Return (X, Y) of the center of cell containing provided text 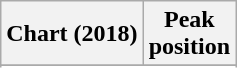
Peakposition (189, 34)
Chart (2018) (72, 34)
